Locate the cell with the specified text and output its (X, Y) center coordinate. 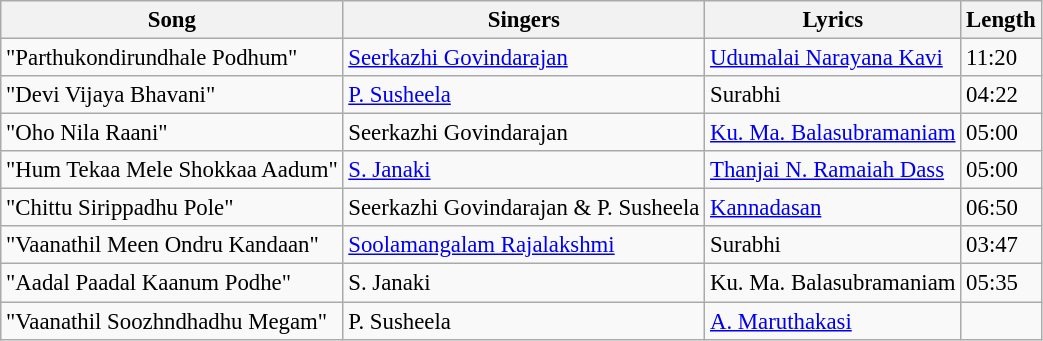
03:47 (1001, 245)
Length (1001, 20)
Kannadasan (833, 208)
A. Maruthakasi (833, 321)
06:50 (1001, 208)
"Vaanathil Soozhndhadhu Megam" (172, 321)
"Aadal Paadal Kaanum Podhe" (172, 283)
"Oho Nila Raani" (172, 133)
11:20 (1001, 58)
Thanjai N. Ramaiah Dass (833, 170)
Soolamangalam Rajalakshmi (524, 245)
"Parthukondirundhale Podhum" (172, 58)
Singers (524, 20)
"Vaanathil Meen Ondru Kandaan" (172, 245)
05:35 (1001, 283)
Song (172, 20)
"Chittu Sirippadhu Pole" (172, 208)
"Devi Vijaya Bhavani" (172, 95)
04:22 (1001, 95)
Lyrics (833, 20)
"Hum Tekaa Mele Shokkaa Aadum" (172, 170)
Seerkazhi Govindarajan & P. Susheela (524, 208)
Udumalai Narayana Kavi (833, 58)
